For the text-containing cell, return its midpoint in [X, Y] coordinate format. 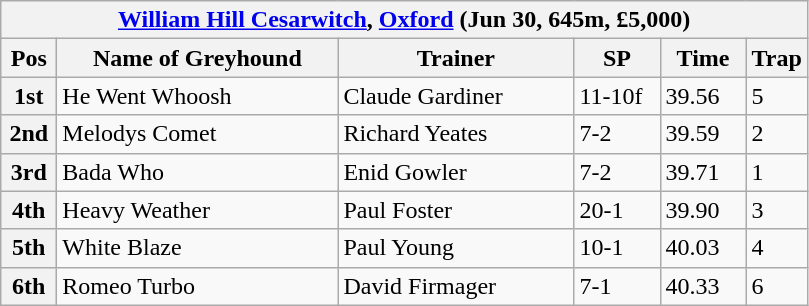
Richard Yeates [456, 134]
Heavy Weather [198, 210]
11-10f [617, 96]
3 [776, 210]
3rd [29, 172]
Time [703, 58]
7-1 [617, 286]
20-1 [617, 210]
2 [776, 134]
5 [776, 96]
Melodys Comet [198, 134]
Name of Greyhound [198, 58]
39.90 [703, 210]
David Firmager [456, 286]
SP [617, 58]
Claude Gardiner [456, 96]
1 [776, 172]
39.59 [703, 134]
4 [776, 248]
William Hill Cesarwitch, Oxford (Jun 30, 645m, £5,000) [404, 20]
40.33 [703, 286]
40.03 [703, 248]
6th [29, 286]
Romeo Turbo [198, 286]
Enid Gowler [456, 172]
4th [29, 210]
2nd [29, 134]
Trainer [456, 58]
39.71 [703, 172]
1st [29, 96]
White Blaze [198, 248]
39.56 [703, 96]
Bada Who [198, 172]
He Went Whoosh [198, 96]
Pos [29, 58]
Trap [776, 58]
Paul Foster [456, 210]
5th [29, 248]
Paul Young [456, 248]
10-1 [617, 248]
6 [776, 286]
